Detect which cell encompasses the target text, then output its (X, Y) center coordinate. 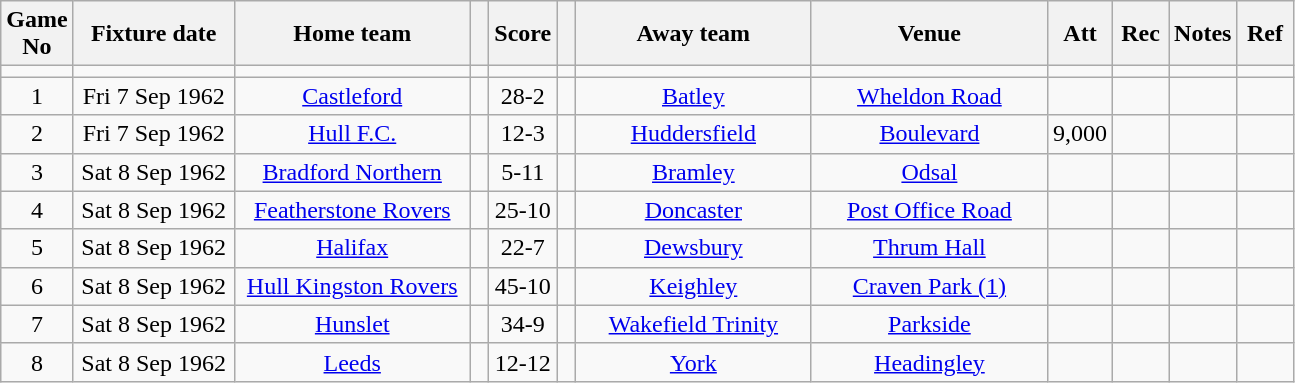
12-3 (523, 134)
Notes (1203, 34)
Game No (37, 34)
34-9 (523, 324)
5-11 (523, 172)
45-10 (523, 286)
Venue (929, 34)
Wakefield Trinity (693, 324)
4 (37, 210)
Boulevard (929, 134)
Hull Kingston Rovers (352, 286)
York (693, 362)
25-10 (523, 210)
Dewsbury (693, 248)
Ref (1265, 34)
Hull F.C. (352, 134)
Huddersfield (693, 134)
Bramley (693, 172)
Att (1080, 34)
Hunslet (352, 324)
28-2 (523, 96)
Craven Park (1) (929, 286)
Parkside (929, 324)
Post Office Road (929, 210)
Keighley (693, 286)
Bradford Northern (352, 172)
Castleford (352, 96)
8 (37, 362)
Batley (693, 96)
22-7 (523, 248)
Leeds (352, 362)
9,000 (1080, 134)
Odsal (929, 172)
2 (37, 134)
Fixture date (154, 34)
Score (523, 34)
Home team (352, 34)
1 (37, 96)
Featherstone Rovers (352, 210)
7 (37, 324)
Headingley (929, 362)
5 (37, 248)
12-12 (523, 362)
3 (37, 172)
Wheldon Road (929, 96)
6 (37, 286)
Halifax (352, 248)
Rec (1141, 34)
Thrum Hall (929, 248)
Doncaster (693, 210)
Away team (693, 34)
